Locate the cell with the specified text and output its (x, y) center coordinate. 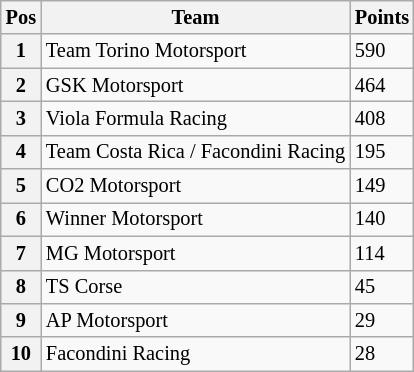
MG Motorsport (196, 253)
590 (382, 51)
1 (21, 51)
GSK Motorsport (196, 85)
464 (382, 85)
Viola Formula Racing (196, 118)
3 (21, 118)
TS Corse (196, 287)
114 (382, 253)
CO2 Motorsport (196, 186)
195 (382, 152)
Team (196, 17)
140 (382, 219)
5 (21, 186)
Team Costa Rica / Facondini Racing (196, 152)
28 (382, 354)
9 (21, 320)
149 (382, 186)
Team Torino Motorsport (196, 51)
45 (382, 287)
10 (21, 354)
2 (21, 85)
8 (21, 287)
Winner Motorsport (196, 219)
Facondini Racing (196, 354)
Pos (21, 17)
7 (21, 253)
4 (21, 152)
6 (21, 219)
Points (382, 17)
29 (382, 320)
408 (382, 118)
AP Motorsport (196, 320)
